Capture the cell that displays the provided text and extract its (X, Y) central coordinate. 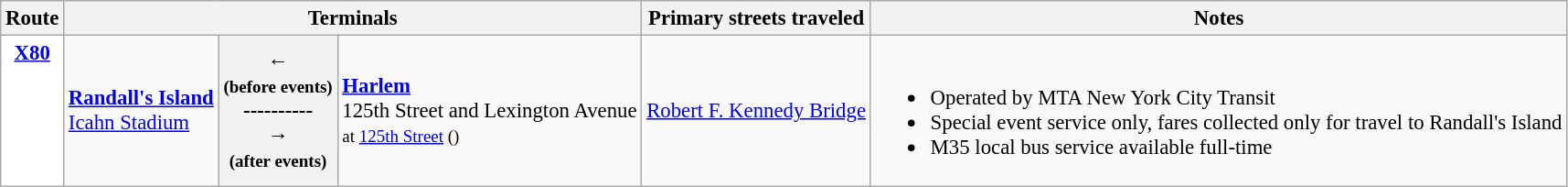
Route (33, 18)
Randall's IslandIcahn Stadium (142, 111)
Notes (1218, 18)
Primary streets traveled (756, 18)
Harlem125th Street and Lexington Avenueat 125th Street () (490, 111)
Terminals (353, 18)
Robert F. Kennedy Bridge (756, 111)
←(before events)----------→(after events) (278, 111)
X80 (33, 111)
